Determine the [x, y] coordinate at the center of the cell enclosing the given text.  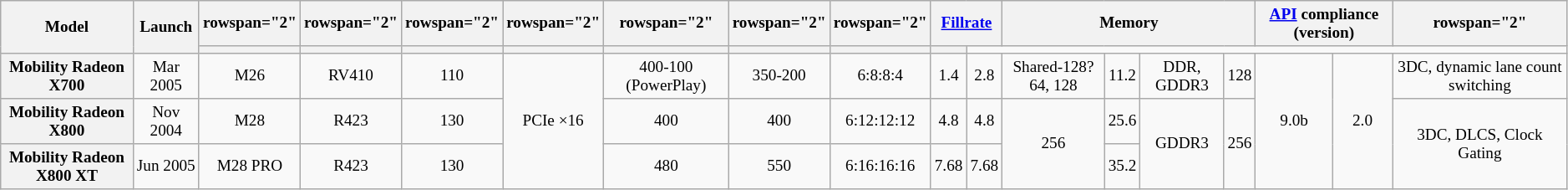
Shared-128? 64, 128 [1053, 76]
Model [67, 27]
Mobility Radeon X700 [67, 76]
11.2 [1123, 76]
550 [779, 167]
2.0 [1362, 121]
6:8:8:4 [880, 76]
3DC, DLCS, Clock Gating [1480, 144]
PCIe ×16 [553, 121]
M26 [249, 76]
6:12:12:12 [880, 121]
3DC, dynamic lane count switching [1480, 76]
350-200 [779, 76]
DDR, GDDR3 [1182, 76]
Memory [1129, 23]
Nov 2004 [165, 121]
9.0b [1294, 121]
110 [453, 76]
6:16:16:16 [880, 167]
RV410 [351, 76]
M28 [249, 121]
35.2 [1123, 167]
Jun 2005 [165, 167]
480 [667, 167]
400-100 (PowerPlay) [667, 76]
25.6 [1123, 121]
Mobility Radeon X800 XT [67, 167]
Launch [165, 27]
Mar 2005 [165, 76]
Fillrate [967, 23]
128 [1240, 76]
API compliance (version) [1324, 23]
GDDR3 [1182, 144]
M28 PRO [249, 167]
Mobility Radeon X800 [67, 121]
1.4 [949, 76]
2.8 [984, 76]
